From the cell containing the given text, extract its center point as (x, y) coordinate. 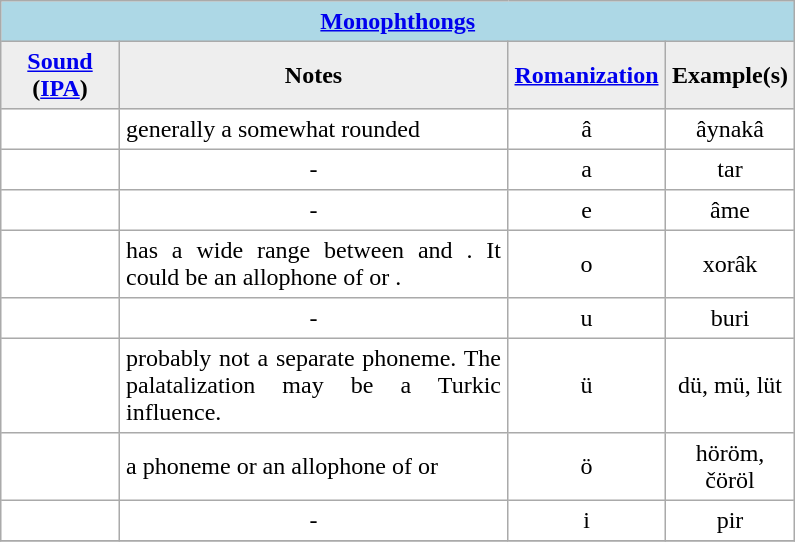
has a wide range between and . It could be an allophone of or . (313, 264)
o (587, 264)
probably not a separate phoneme. The palatalization may be a Turkic influence. (313, 385)
pir (730, 520)
Monophthongs (398, 21)
ü (587, 385)
tar (730, 169)
Notes (313, 75)
ö (587, 467)
u (587, 318)
Romanization (587, 75)
xorâk (730, 264)
âynakâ (730, 129)
a (587, 169)
generally a somewhat rounded (313, 129)
höröm, čöröl (730, 467)
âme (730, 210)
â (587, 129)
dü, mü, lüt (730, 385)
e (587, 210)
buri (730, 318)
Example(s) (730, 75)
a phoneme or an allophone of or (313, 467)
i (587, 520)
Sound (IPA) (60, 75)
